Detect which cell encompasses the target text, then output its (X, Y) center coordinate. 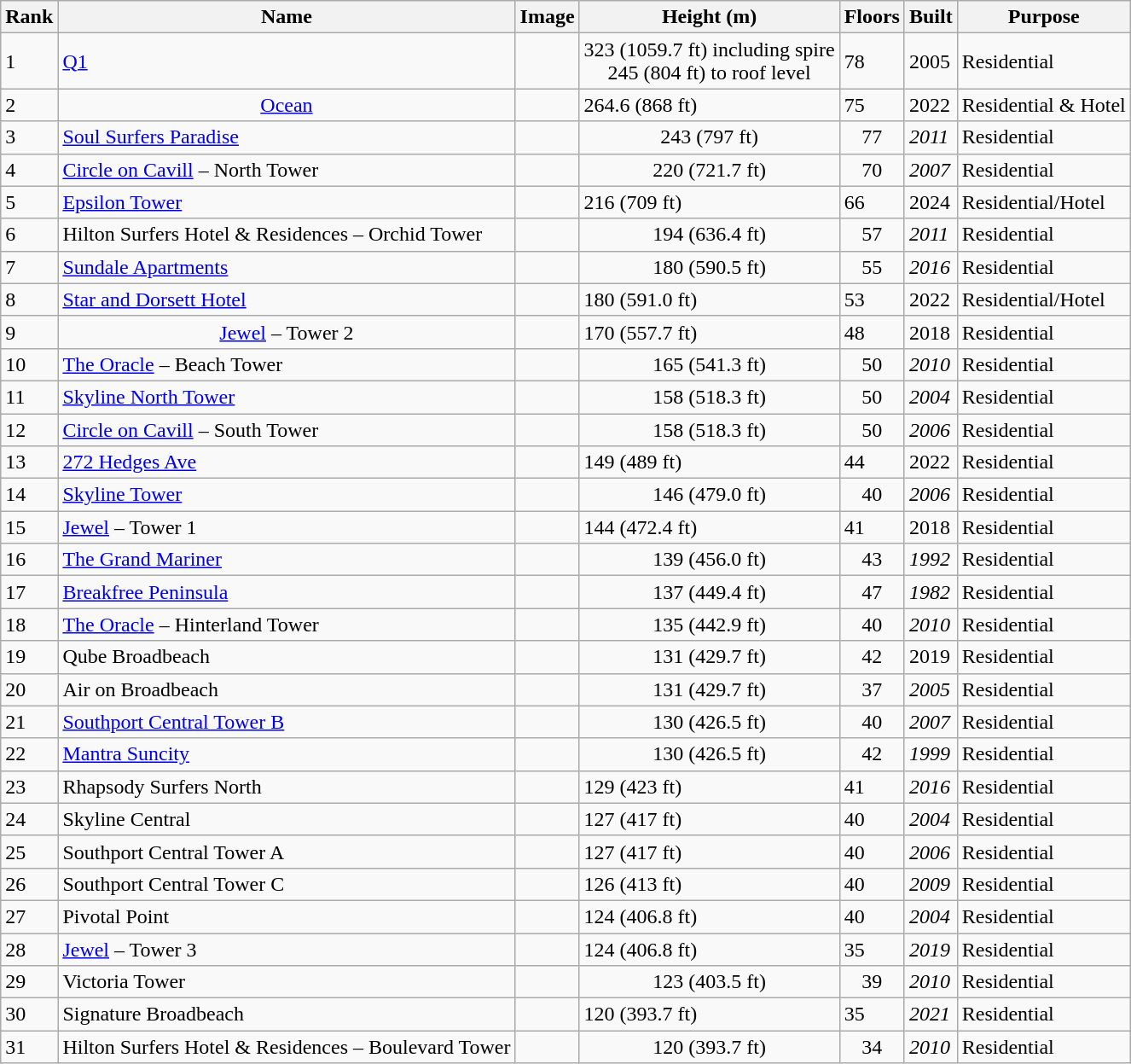
47 (872, 592)
Victoria Tower (287, 982)
220 (721.7 ft) (710, 170)
1 (29, 61)
1999 (931, 754)
Height (m) (710, 17)
48 (872, 332)
20 (29, 689)
18 (29, 625)
170 (557.7 ft) (710, 332)
149 (489 ft) (710, 462)
Ocean (287, 105)
8 (29, 299)
Jewel – Tower 3 (287, 950)
Skyline Central (287, 819)
Jewel – Tower 2 (287, 332)
70 (872, 170)
165 (541.3 ft) (710, 364)
10 (29, 364)
44 (872, 462)
Air on Broadbeach (287, 689)
Pivotal Point (287, 916)
123 (403.5 ft) (710, 982)
2024 (931, 202)
37 (872, 689)
30 (29, 1015)
Southport Central Tower C (287, 884)
1982 (931, 592)
7 (29, 267)
126 (413 ft) (710, 884)
216 (709 ft) (710, 202)
6 (29, 235)
Epsilon Tower (287, 202)
2021 (931, 1015)
323 (1059.7 ft) including spire245 (804 ft) to roof level (710, 61)
Soul Surfers Paradise (287, 137)
11 (29, 397)
Name (287, 17)
Breakfree Peninsula (287, 592)
17 (29, 592)
139 (456.0 ft) (710, 560)
55 (872, 267)
2009 (931, 884)
Purpose (1044, 17)
13 (29, 462)
12 (29, 429)
5 (29, 202)
14 (29, 495)
21 (29, 722)
Qube Broadbeach (287, 657)
53 (872, 299)
The Oracle – Hinterland Tower (287, 625)
Circle on Cavill – South Tower (287, 429)
Southport Central Tower A (287, 852)
Built (931, 17)
135 (442.9 ft) (710, 625)
The Grand Mariner (287, 560)
2 (29, 105)
Star and Dorsett Hotel (287, 299)
16 (29, 560)
Jewel – Tower 1 (287, 527)
Southport Central Tower B (287, 722)
Hilton Surfers Hotel & Residences – Boulevard Tower (287, 1047)
4 (29, 170)
34 (872, 1047)
28 (29, 950)
1992 (931, 560)
9 (29, 332)
129 (423 ft) (710, 787)
39 (872, 982)
Image (548, 17)
75 (872, 105)
137 (449.4 ft) (710, 592)
Circle on Cavill – North Tower (287, 170)
272 Hedges Ave (287, 462)
19 (29, 657)
26 (29, 884)
180 (590.5 ft) (710, 267)
The Oracle – Beach Tower (287, 364)
57 (872, 235)
Hilton Surfers Hotel & Residences – Orchid Tower (287, 235)
194 (636.4 ft) (710, 235)
144 (472.4 ft) (710, 527)
Mantra Suncity (287, 754)
243 (797 ft) (710, 137)
Floors (872, 17)
31 (29, 1047)
25 (29, 852)
43 (872, 560)
Q1 (287, 61)
22 (29, 754)
Rank (29, 17)
27 (29, 916)
78 (872, 61)
3 (29, 137)
Rhapsody Surfers North (287, 787)
77 (872, 137)
Residential & Hotel (1044, 105)
23 (29, 787)
Skyline Tower (287, 495)
66 (872, 202)
15 (29, 527)
24 (29, 819)
264.6 (868 ft) (710, 105)
Signature Broadbeach (287, 1015)
180 (591.0 ft) (710, 299)
Skyline North Tower (287, 397)
Sundale Apartments (287, 267)
29 (29, 982)
146 (479.0 ft) (710, 495)
